Determine the (x, y) coordinate at the center of the cell enclosing the given text.  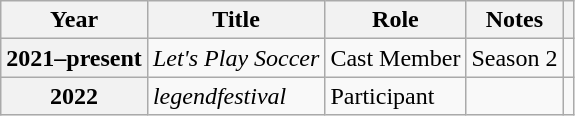
Season 2 (514, 58)
Role (396, 20)
Title (236, 20)
2022 (74, 96)
Participant (396, 96)
Notes (514, 20)
2021–present (74, 58)
legendfestival (236, 96)
Let's Play Soccer (236, 58)
Year (74, 20)
Cast Member (396, 58)
